Scan for the cell matching the given text and deliver its (x, y) coordinate at center. 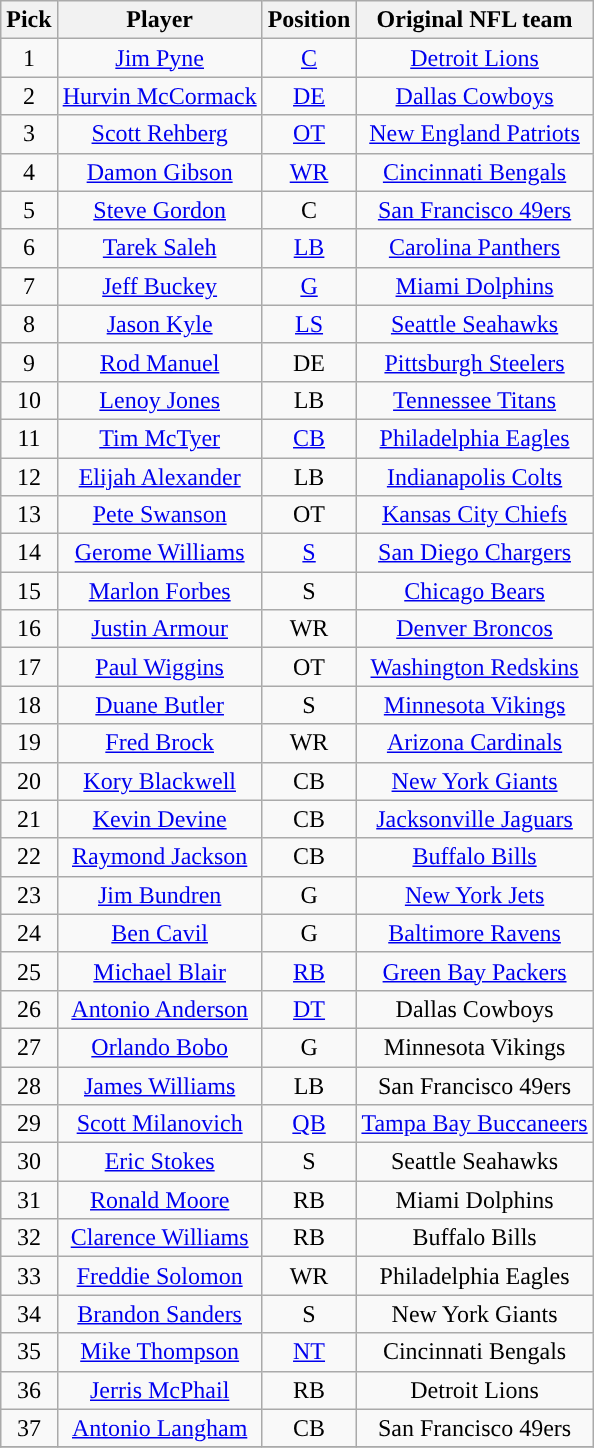
34 (29, 1314)
Paul Wiggins (160, 667)
2 (29, 96)
Elijah Alexander (160, 477)
Clarence Williams (160, 1238)
Kansas City Chiefs (474, 515)
Jason Kyle (160, 324)
3 (29, 134)
Antonio Anderson (160, 1009)
Jim Pyne (160, 58)
8 (29, 324)
Fred Brock (160, 743)
Washington Redskins (474, 667)
Michael Blair (160, 971)
Indianapolis Colts (474, 477)
Lenoy Jones (160, 400)
31 (29, 1200)
Player (160, 20)
Jeff Buckey (160, 286)
James Williams (160, 1085)
NT (309, 1352)
Jim Bundren (160, 895)
Tampa Bay Buccaneers (474, 1124)
Position (309, 20)
7 (29, 286)
Ronald Moore (160, 1200)
Jerris McPhail (160, 1390)
Original NFL team (474, 20)
22 (29, 857)
Marlon Forbes (160, 591)
Mike Thompson (160, 1352)
Chicago Bears (474, 591)
24 (29, 933)
28 (29, 1085)
33 (29, 1276)
5 (29, 210)
17 (29, 667)
6 (29, 248)
15 (29, 591)
14 (29, 553)
30 (29, 1162)
20 (29, 781)
Pete Swanson (160, 515)
1 (29, 58)
Justin Armour (160, 629)
Pittsburgh Steelers (474, 362)
36 (29, 1390)
4 (29, 172)
Carolina Panthers (474, 248)
18 (29, 705)
Jacksonville Jaguars (474, 819)
11 (29, 438)
Rod Manuel (160, 362)
29 (29, 1124)
Kevin Devine (160, 819)
San Diego Chargers (474, 553)
16 (29, 629)
19 (29, 743)
Green Bay Packers (474, 971)
Tarek Saleh (160, 248)
Kory Blackwell (160, 781)
Brandon Sanders (160, 1314)
Damon Gibson (160, 172)
37 (29, 1428)
QB (309, 1124)
New York Jets (474, 895)
Scott Milanovich (160, 1124)
13 (29, 515)
Raymond Jackson (160, 857)
Pick (29, 20)
12 (29, 477)
9 (29, 362)
25 (29, 971)
Antonio Langham (160, 1428)
Baltimore Ravens (474, 933)
Hurvin McCormack (160, 96)
Eric Stokes (160, 1162)
10 (29, 400)
LS (309, 324)
Tim McTyer (160, 438)
23 (29, 895)
Arizona Cardinals (474, 743)
Gerome Williams (160, 553)
26 (29, 1009)
Tennessee Titans (474, 400)
Ben Cavil (160, 933)
35 (29, 1352)
27 (29, 1047)
New England Patriots (474, 134)
21 (29, 819)
Freddie Solomon (160, 1276)
DT (309, 1009)
Orlando Bobo (160, 1047)
Steve Gordon (160, 210)
Denver Broncos (474, 629)
32 (29, 1238)
Scott Rehberg (160, 134)
Duane Butler (160, 705)
